Locate the cell with the specified text and output its [X, Y] center coordinate. 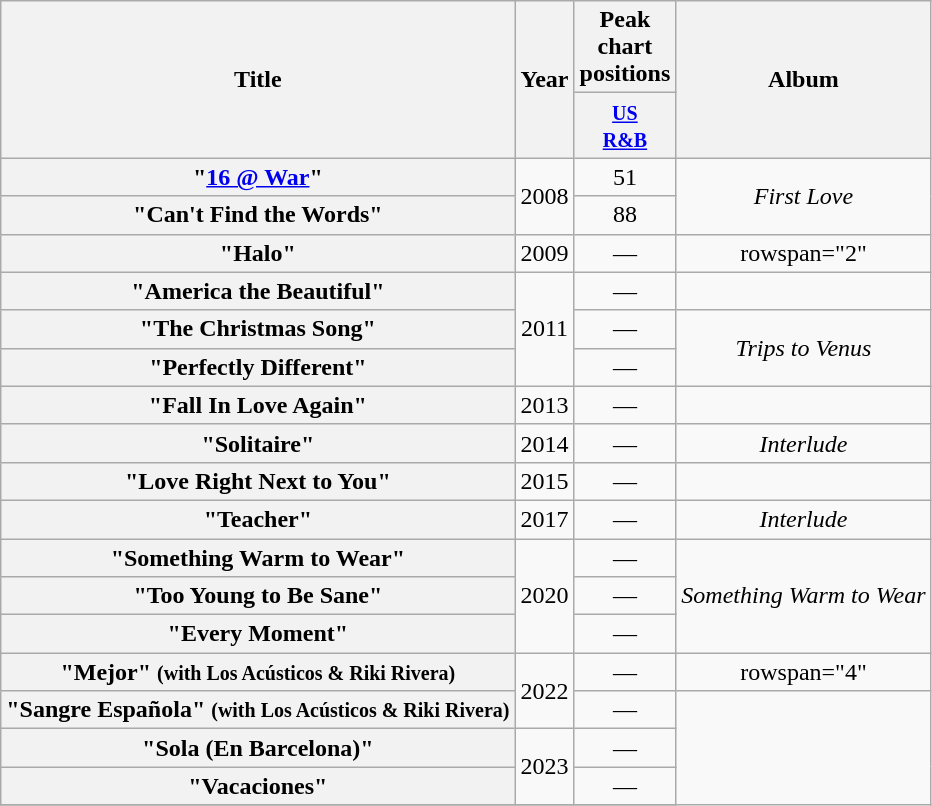
"America the Beautiful" [258, 291]
rowspan="4" [804, 672]
"Vacaciones" [258, 786]
2014 [544, 443]
2009 [544, 253]
USR&B [625, 126]
88 [625, 215]
51 [625, 177]
2011 [544, 329]
"Love Right Next to You" [258, 481]
"Fall In Love Again" [258, 405]
2008 [544, 196]
2023 [544, 767]
"Can't Find the Words" [258, 215]
"Perfectly Different" [258, 367]
First Love [804, 196]
"Sola (En Barcelona)" [258, 748]
Peak chart positions [625, 47]
"Too Young to Be Sane" [258, 596]
Trips to Venus [804, 348]
Title [258, 80]
"Halo" [258, 253]
2017 [544, 519]
"Mejor" (with Los Acústicos & Riki Rivera) [258, 672]
2013 [544, 405]
Something Warm to Wear [804, 595]
"Solitaire" [258, 443]
Album [804, 80]
2022 [544, 691]
"16 @ War" [258, 177]
"Something Warm to Wear" [258, 557]
"Every Moment" [258, 634]
rowspan="2" [804, 253]
"The Christmas Song" [258, 329]
2020 [544, 595]
2015 [544, 481]
Year [544, 80]
"Sangre Española" (with Los Acústicos & Riki Rivera) [258, 710]
"Teacher" [258, 519]
